Capture the cell that displays the provided text and extract its (X, Y) central coordinate. 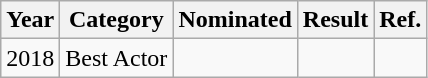
2018 (30, 58)
Best Actor (116, 58)
Category (116, 20)
Result (335, 20)
Ref. (400, 20)
Nominated (235, 20)
Year (30, 20)
